Pinpoint the cell where the given text exists, returning its (X, Y) midpoint coordinate. 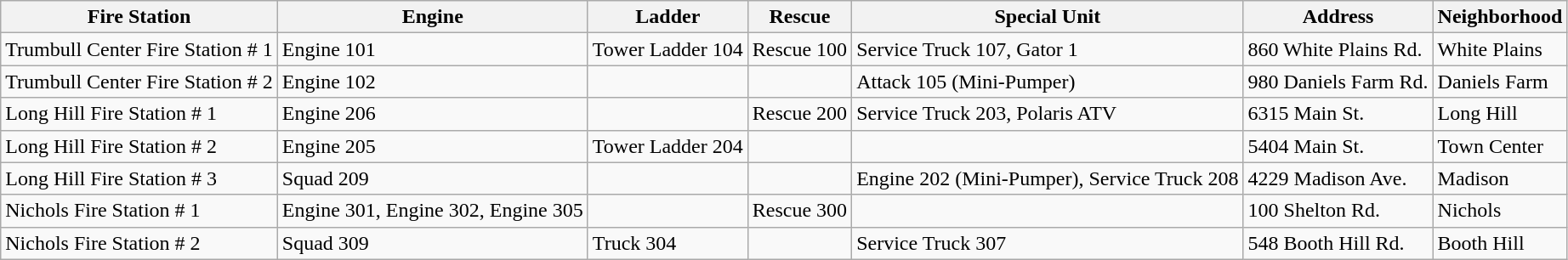
100 Shelton Rd. (1338, 211)
Long Hill (1500, 114)
Engine 301, Engine 302, Engine 305 (432, 211)
Engine (432, 17)
Service Truck 203, Polaris ATV (1048, 114)
Long Hill Fire Station # 1 (139, 114)
Nichols Fire Station # 1 (139, 211)
Nichols (1500, 211)
548 Booth Hill Rd. (1338, 243)
Engine 101 (432, 49)
Trumbull Center Fire Station # 2 (139, 82)
Engine 206 (432, 114)
Engine 102 (432, 82)
860 White Plains Rd. (1338, 49)
Rescue 100 (799, 49)
5404 Main St. (1338, 146)
4229 Madison Ave. (1338, 178)
Fire Station (139, 17)
980 Daniels Farm Rd. (1338, 82)
Service Truck 107, Gator 1 (1048, 49)
Squad 309 (432, 243)
Engine 205 (432, 146)
Madison (1500, 178)
Special Unit (1048, 17)
Squad 209 (432, 178)
Address (1338, 17)
Rescue 300 (799, 211)
Long Hill Fire Station # 2 (139, 146)
Tower Ladder 204 (668, 146)
Tower Ladder 104 (668, 49)
Booth Hill (1500, 243)
Attack 105 (Mini-Pumper) (1048, 82)
Ladder (668, 17)
Neighborhood (1500, 17)
Town Center (1500, 146)
Engine 202 (Mini-Pumper), Service Truck 208 (1048, 178)
White Plains (1500, 49)
Trumbull Center Fire Station # 1 (139, 49)
Service Truck 307 (1048, 243)
Daniels Farm (1500, 82)
Rescue 200 (799, 114)
Rescue (799, 17)
Nichols Fire Station # 2 (139, 243)
Long Hill Fire Station # 3 (139, 178)
Truck 304 (668, 243)
6315 Main St. (1338, 114)
